Detect which cell encompasses the target text, then output its (X, Y) center coordinate. 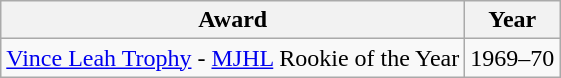
Vince Leah Trophy - MJHL Rookie of the Year (233, 58)
Award (233, 20)
Year (512, 20)
1969–70 (512, 58)
